Locate the cell with the specified text and output its (X, Y) center coordinate. 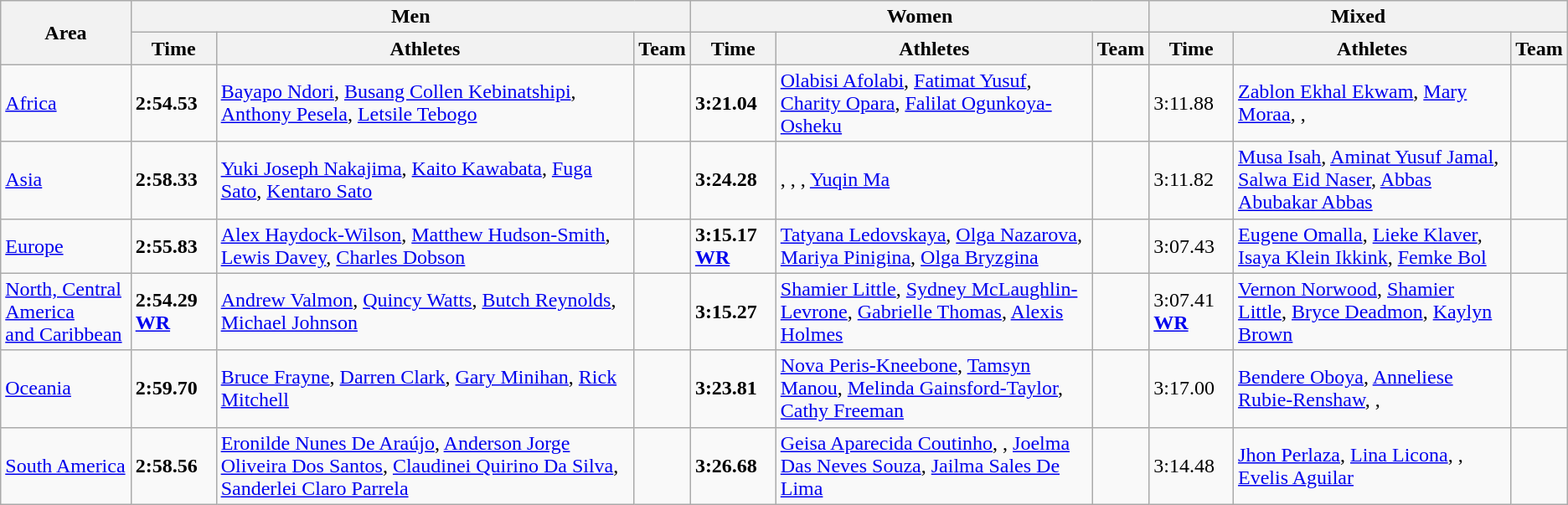
2:58.33 (173, 180)
2:59.70 (173, 389)
Andrew Valmon, Quincy Watts, Butch Reynolds, Michael Johnson (426, 312)
Nova Peris-Kneebone, Tamsyn Manou, Melinda Gainsford-Taylor, Cathy Freeman (934, 389)
North, Central Americaand Caribbean (65, 312)
Yuki Joseph Nakajima, Kaito Kawabata, Fuga Sato, Kentaro Sato (426, 180)
Geisa Aparecida Coutinho, , Joelma Das Neves Souza, Jailma Sales De Lima (934, 466)
Tatyana Ledovskaya, Olga Nazarova, Mariya Pinigina, Olga Bryzgina (934, 246)
Europe (65, 246)
Jhon Perlaza, Lina Licona, , Evelis Aguilar (1372, 466)
Zablon Ekhal Ekwam, Mary Moraa, , (1372, 103)
3:23.81 (733, 389)
South America (65, 466)
2:55.83 (173, 246)
Mixed (1359, 17)
Men (410, 17)
Africa (65, 103)
3:15.27 (733, 312)
Asia (65, 180)
2:54.53 (173, 103)
Women (920, 17)
Bayapo Ndori, Busang Collen Kebinatshipi, Anthony Pesela, Letsile Tebogo (426, 103)
3:15.17 WR (733, 246)
Olabisi Afolabi, Fatimat Yusuf, Charity Opara, Falilat Ogunkoya-Osheku (934, 103)
3:07.43 (1191, 246)
2:58.56 (173, 466)
Alex Haydock-Wilson, Matthew Hudson-Smith, Lewis Davey, Charles Dobson (426, 246)
3:07.41 WR (1191, 312)
Bruce Frayne, Darren Clark, Gary Minihan, Rick Mitchell (426, 389)
3:11.82 (1191, 180)
3:14.48 (1191, 466)
3:24.28 (733, 180)
3:11.88 (1191, 103)
Area (65, 33)
2:54.29 WR (173, 312)
Vernon Norwood, Shamier Little, Bryce Deadmon, Kaylyn Brown (1372, 312)
Eugene Omalla, Lieke Klaver, Isaya Klein Ikkink, Femke Bol (1372, 246)
3:21.04 (733, 103)
Bendere Oboya, Anneliese Rubie-Renshaw, , (1372, 389)
3:26.68 (733, 466)
Shamier Little, Sydney McLaughlin-Levrone, Gabrielle Thomas, Alexis Holmes (934, 312)
Oceania (65, 389)
Musa Isah, Aminat Yusuf Jamal, Salwa Eid Naser, Abbas Abubakar Abbas (1372, 180)
, , , Yuqin Ma (934, 180)
Eronilde Nunes De Araújo, Anderson Jorge Oliveira Dos Santos, Claudinei Quirino Da Silva, Sanderlei Claro Parrela (426, 466)
3:17.00 (1191, 389)
